Determine the [x, y] coordinate at the center of the cell enclosing the given text.  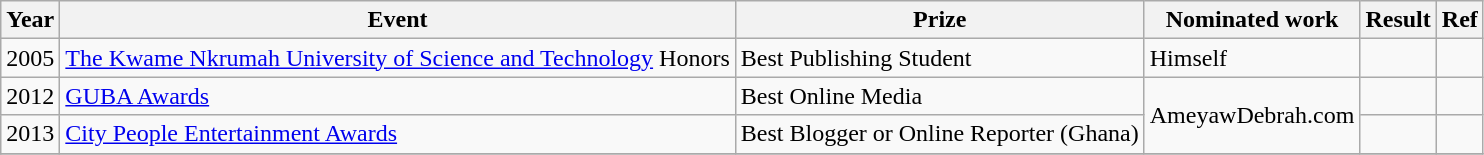
Prize [940, 20]
Best Publishing Student [940, 58]
Himself [1252, 58]
GUBA Awards [398, 96]
2013 [30, 134]
The Kwame Nkrumah University of Science and Technology Honors [398, 58]
Best Blogger or Online Reporter (Ghana) [940, 134]
Nominated work [1252, 20]
Result [1398, 20]
2005 [30, 58]
Event [398, 20]
City People Entertainment Awards [398, 134]
Ref [1460, 20]
AmeyawDebrah.com [1252, 115]
2012 [30, 96]
Year [30, 20]
Best Online Media [940, 96]
